Pinpoint the cell where the given text exists, returning its (x, y) midpoint coordinate. 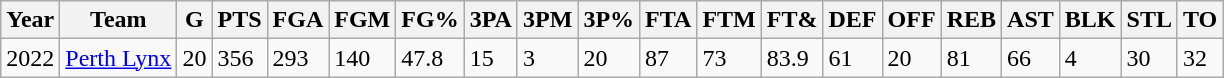
PTS (240, 20)
73 (729, 58)
81 (971, 58)
3 (547, 58)
FTA (668, 20)
30 (1149, 58)
AST (1031, 20)
DEF (852, 20)
66 (1031, 58)
FGA (298, 20)
140 (362, 58)
G (194, 20)
FGM (362, 20)
TO (1200, 20)
3PM (547, 20)
Perth Lynx (118, 58)
87 (668, 58)
83.9 (792, 58)
47.8 (430, 58)
REB (971, 20)
293 (298, 58)
3P% (609, 20)
STL (1149, 20)
Year (30, 20)
BLK (1090, 20)
3PA (490, 20)
FT& (792, 20)
356 (240, 58)
OFF (912, 20)
32 (1200, 58)
FTM (729, 20)
FG% (430, 20)
Team (118, 20)
4 (1090, 58)
15 (490, 58)
61 (852, 58)
2022 (30, 58)
